Return the [x, y] coordinate for the center point of the cell that contains the specified text.  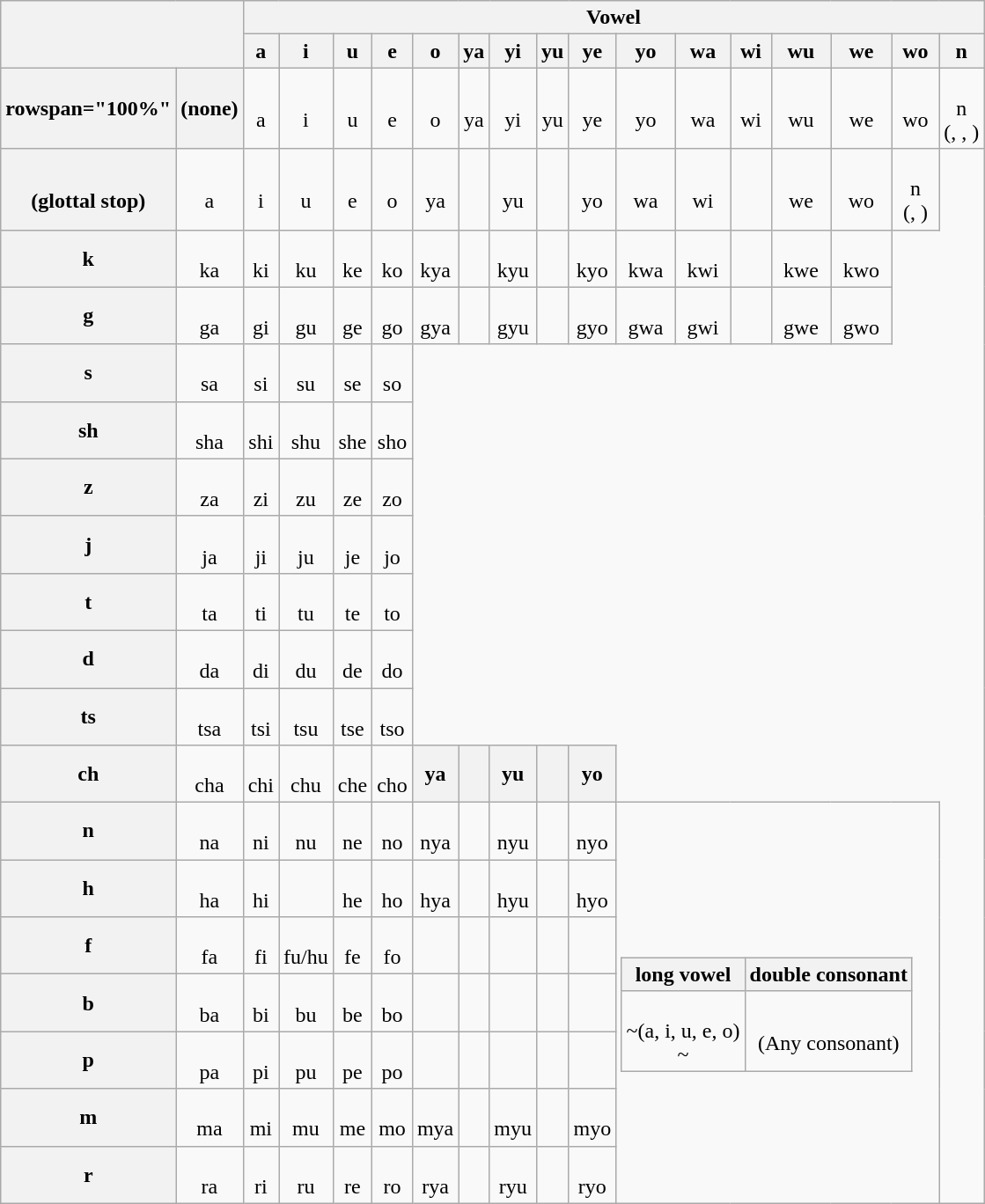
gwi [702, 315]
she [352, 429]
kwa [646, 259]
long vowel [683, 974]
he [352, 889]
fo [393, 945]
ta [209, 602]
kwo [861, 259]
sho [393, 429]
na [209, 831]
ri [261, 1174]
k [88, 259]
zo [393, 488]
z [88, 488]
ji [261, 544]
ko [393, 259]
p [88, 1060]
te [352, 602]
g [88, 315]
n (, ) [915, 189]
ma [209, 1118]
mu [306, 1118]
ki [261, 259]
hyu [513, 889]
be [352, 1003]
tse [352, 716]
fi [261, 945]
nyu [513, 831]
s [88, 373]
bo [393, 1003]
zi [261, 488]
cho [393, 775]
ne [352, 831]
nu [306, 831]
rya [435, 1174]
rowspan="100%" [88, 108]
di [261, 658]
gyu [513, 315]
po [393, 1060]
gwo [861, 315]
ke [352, 259]
to [393, 602]
j [88, 544]
da [209, 658]
fa [209, 945]
so [393, 373]
tsu [306, 716]
che [352, 775]
t [88, 602]
ge [352, 315]
ga [209, 315]
(Any consonant) [828, 1031]
kwe [801, 259]
hi [261, 889]
kyu [513, 259]
ka [209, 259]
gwa [646, 315]
sa [209, 373]
re [352, 1174]
ha [209, 889]
gyo [592, 315]
kya [435, 259]
r [88, 1174]
gya [435, 315]
ni [261, 831]
tu [306, 602]
mo [393, 1118]
gwe [801, 315]
hyo [592, 889]
za [209, 488]
tsa [209, 716]
hya [435, 889]
ts [88, 716]
go [393, 315]
bu [306, 1003]
(glottal stop) [88, 189]
no [393, 831]
b [88, 1003]
myo [592, 1118]
mi [261, 1118]
n (, , ) [961, 108]
do [393, 658]
du [306, 658]
chi [261, 775]
kyo [592, 259]
myu [513, 1118]
se [352, 373]
ba [209, 1003]
pi [261, 1060]
pe [352, 1060]
gi [261, 315]
nyo [592, 831]
fe [352, 945]
ku [306, 259]
shu [306, 429]
su [306, 373]
ryu [513, 1174]
si [261, 373]
ho [393, 889]
sha [209, 429]
pu [306, 1060]
de [352, 658]
m [88, 1118]
fu/hu [306, 945]
ryo [592, 1174]
ti [261, 602]
ra [209, 1174]
~(a, i, u, e, o)~ [683, 1031]
double consonant [828, 974]
ze [352, 488]
me [352, 1118]
mya [435, 1118]
cha [209, 775]
ja [209, 544]
ro [393, 1174]
tsi [261, 716]
je [352, 544]
f [88, 945]
jo [393, 544]
ju [306, 544]
(none) [209, 108]
d [88, 658]
Vowel [614, 18]
pa [209, 1060]
bi [261, 1003]
chu [306, 775]
sh [88, 429]
ch [88, 775]
gu [306, 315]
zu [306, 488]
tso [393, 716]
kwi [702, 259]
shi [261, 429]
h [88, 889]
ru [306, 1174]
long vowel double consonant ~(a, i, u, e, o)~ (Any consonant) [778, 1003]
nya [435, 831]
